Identify which cell holds the provided text, then report its (x, y) central coordinate. 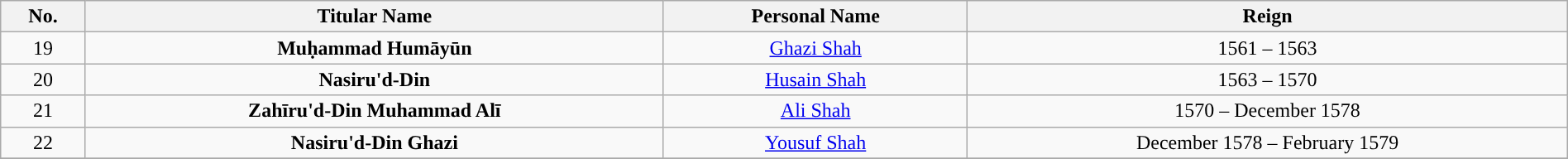
Titular Name (374, 17)
Ghazi Shah (815, 48)
Muḥammad Humāyūn (374, 48)
1570 – December 1578 (1267, 111)
No. (43, 17)
Nasiru'd-Din (374, 79)
1563 – 1570 (1267, 79)
Husain Shah (815, 79)
Yousuf Shah (815, 142)
21 (43, 111)
Nasiru'd-Din Ghazi (374, 142)
December 1578 – February 1579 (1267, 142)
Personal Name (815, 17)
20 (43, 79)
Zahīru'd-Din Muhammad Alī (374, 111)
1561 – 1563 (1267, 48)
22 (43, 142)
19 (43, 48)
Ali Shah (815, 111)
Reign (1267, 17)
